Detect which cell encompasses the target text, then output its [X, Y] center coordinate. 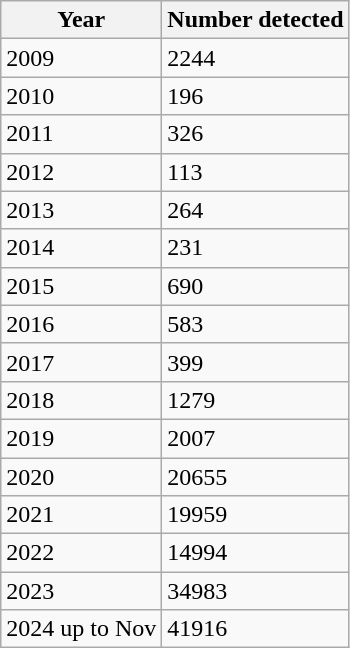
2007 [256, 438]
690 [256, 286]
Number detected [256, 20]
2014 [82, 248]
264 [256, 210]
2023 [82, 591]
Year [82, 20]
41916 [256, 629]
2018 [82, 400]
2015 [82, 286]
113 [256, 172]
14994 [256, 553]
2024 up to Nov [82, 629]
2013 [82, 210]
231 [256, 248]
2009 [82, 58]
19959 [256, 515]
2017 [82, 362]
196 [256, 96]
20655 [256, 477]
2011 [82, 134]
2010 [82, 96]
2020 [82, 477]
2022 [82, 553]
2019 [82, 438]
2021 [82, 515]
399 [256, 362]
2012 [82, 172]
2016 [82, 324]
34983 [256, 591]
1279 [256, 400]
2244 [256, 58]
583 [256, 324]
326 [256, 134]
